Provide the (X, Y) coordinate of the cell's center where the given text is located.  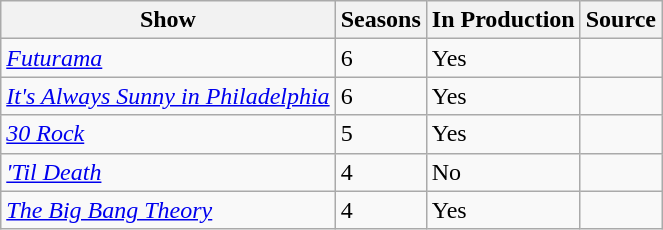
No (503, 172)
'Til Death (168, 172)
Futurama (168, 58)
In Production (503, 20)
Seasons (380, 20)
30 Rock (168, 134)
Show (168, 20)
It's Always Sunny in Philadelphia (168, 96)
The Big Bang Theory (168, 210)
5 (380, 134)
Source (620, 20)
